Provide the (x, y) coordinate of the cell's center where the given text is located.  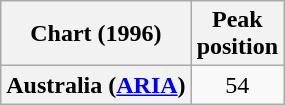
Australia (ARIA) (96, 85)
Peakposition (237, 34)
54 (237, 85)
Chart (1996) (96, 34)
